Determine the [X, Y] coordinate at the center of the cell enclosing the given text.  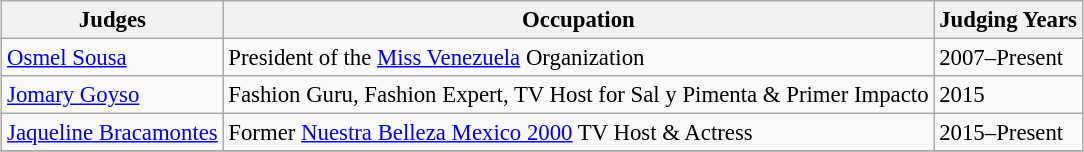
2007–Present [1008, 57]
Osmel Sousa [112, 57]
Former Nuestra Belleza Mexico 2000 TV Host & Actress [578, 133]
Judges [112, 20]
President of the Miss Venezuela Organization [578, 57]
2015 [1008, 95]
Occupation [578, 20]
Fashion Guru, Fashion Expert, TV Host for Sal y Pimenta & Primer Impacto [578, 95]
Jomary Goyso [112, 95]
Judging Years [1008, 20]
Jaqueline Bracamontes [112, 133]
2015–Present [1008, 133]
